Pinpoint the cell where the given text exists, returning its (X, Y) midpoint coordinate. 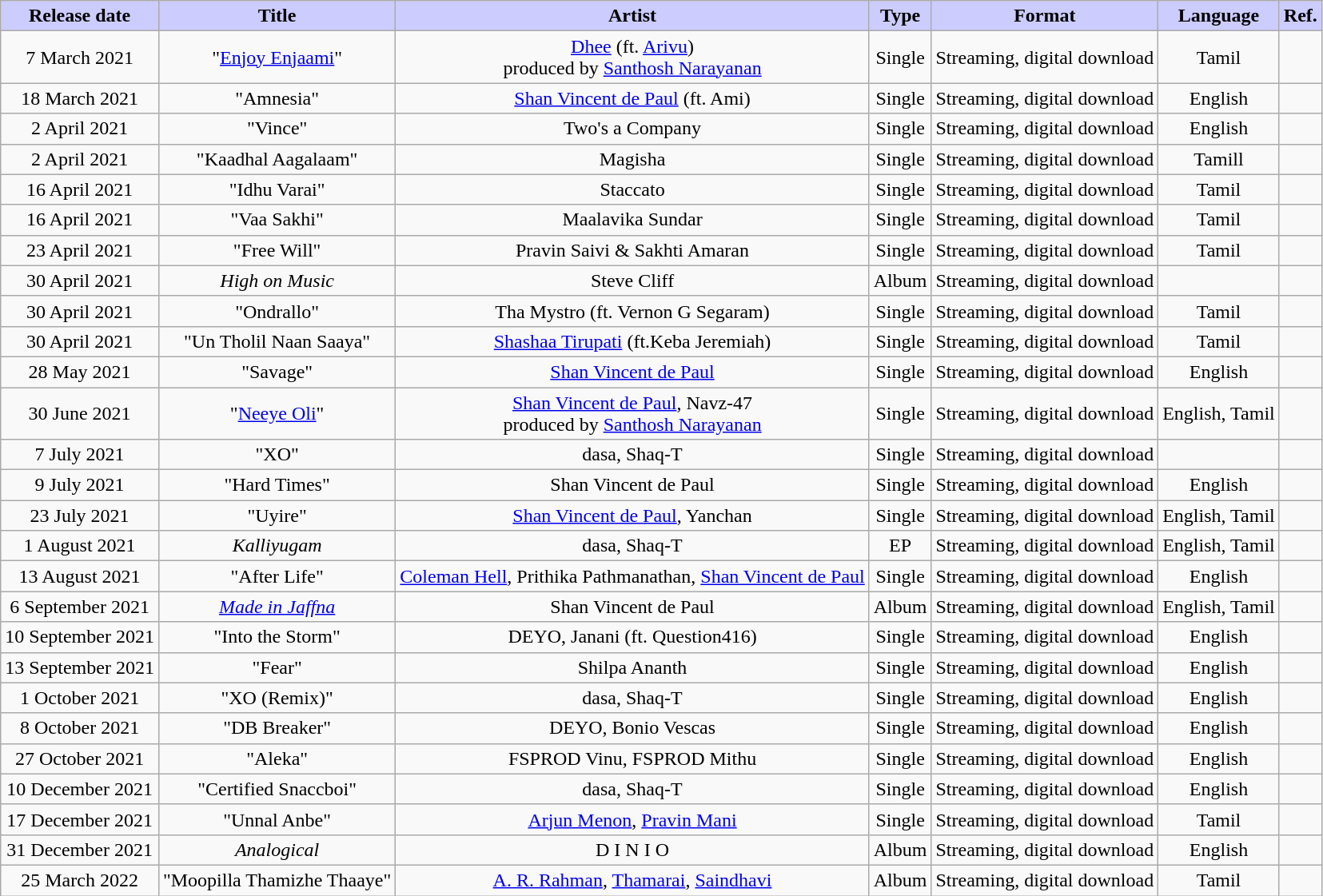
"Free Will" (277, 250)
Magisha (632, 159)
"Neeye Oli" (277, 412)
1 August 2021 (80, 546)
Coleman Hell, Prithika Pathmanathan, Shan Vincent de Paul (632, 576)
8 October 2021 (80, 728)
Format (1045, 16)
High on Music (277, 281)
Steve Cliff (632, 281)
"Uyire" (277, 516)
Analogical (277, 850)
"Enjoy Enjaami" (277, 58)
Staccato (632, 189)
Release date (80, 16)
"Certified Snaccboi" (277, 789)
"Amnesia" (277, 98)
Artist (632, 16)
"Vince" (277, 129)
Ref. (1300, 16)
17 December 2021 (80, 819)
13 August 2021 (80, 576)
Pravin Saivi & Sakhti Amaran (632, 250)
DEYO, Bonio Vescas (632, 728)
"Fear" (277, 667)
7 July 2021 (80, 455)
31 December 2021 (80, 850)
Made in Jaffna (277, 607)
Shilpa Ananth (632, 667)
Title (277, 16)
Dhee (ft. Arivu)produced by Santhosh Narayanan (632, 58)
13 September 2021 (80, 667)
Arjun Menon, Pravin Mani (632, 819)
27 October 2021 (80, 759)
"XO" (277, 455)
Tamill (1219, 159)
10 September 2021 (80, 637)
EP (900, 546)
Shan Vincent de Paul, Navz-47produced by Santhosh Narayanan (632, 412)
DEYO, Janani (ft. Question416) (632, 637)
"Vaa Sakhi" (277, 220)
1 October 2021 (80, 698)
A. R. Rahman, Thamarai, Saindhavi (632, 880)
Shan Vincent de Paul (ft. Ami) (632, 98)
28 May 2021 (80, 372)
"After Life" (277, 576)
"Aleka" (277, 759)
"Kaadhal Aagalaam" (277, 159)
"Ondrallo" (277, 311)
18 March 2021 (80, 98)
Tha Mystro (ft. Vernon G Segaram) (632, 311)
"Savage" (277, 372)
Type (900, 16)
25 March 2022 (80, 880)
Shan Vincent de Paul, Yanchan (632, 516)
23 July 2021 (80, 516)
"Unnal Anbe" (277, 819)
"Un Tholil Naan Saaya" (277, 341)
Language (1219, 16)
6 September 2021 (80, 607)
"Moopilla Thamizhe Thaaye" (277, 880)
Maalavika Sundar (632, 220)
Shashaa Tirupati (ft.Keba Jeremiah) (632, 341)
D I N I O (632, 850)
"Idhu Varai" (277, 189)
9 July 2021 (80, 485)
7 March 2021 (80, 58)
10 December 2021 (80, 789)
"Into the Storm" (277, 637)
"Hard Times" (277, 485)
"XO (Remix)" (277, 698)
FSPROD Vinu, FSPROD Mithu (632, 759)
Two's a Company (632, 129)
30 June 2021 (80, 412)
"DB Breaker" (277, 728)
Kalliyugam (277, 546)
23 April 2021 (80, 250)
